Output the [X, Y] coordinate of the center of the cell containing the given text.  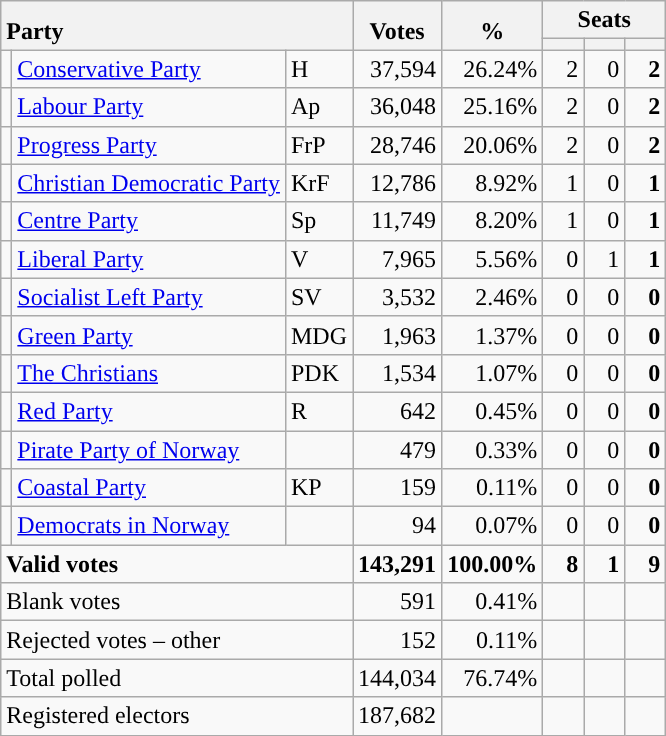
100.00% [492, 564]
Christian Democratic Party [149, 183]
SV [318, 297]
144,034 [398, 678]
MDG [318, 335]
0.07% [492, 526]
0.33% [492, 449]
Valid votes [177, 564]
642 [398, 411]
25.16% [492, 107]
26.24% [492, 69]
1.37% [492, 335]
37,594 [398, 69]
The Christians [149, 373]
Labour Party [149, 107]
V [318, 259]
143,291 [398, 564]
8 [564, 564]
12,786 [398, 183]
R [318, 411]
1.07% [492, 373]
36,048 [398, 107]
0.41% [492, 602]
9 [646, 564]
Registered electors [177, 716]
479 [398, 449]
FrP [318, 145]
187,682 [398, 716]
94 [398, 526]
KrF [318, 183]
1,963 [398, 335]
KP [318, 488]
591 [398, 602]
Centre Party [149, 221]
H [318, 69]
% [492, 26]
Progress Party [149, 145]
0.45% [492, 411]
1,534 [398, 373]
159 [398, 488]
5.56% [492, 259]
Total polled [177, 678]
Ap [318, 107]
20.06% [492, 145]
Democrats in Norway [149, 526]
8.20% [492, 221]
8.92% [492, 183]
3,532 [398, 297]
11,749 [398, 221]
152 [398, 640]
PDK [318, 373]
Socialist Left Party [149, 297]
Conservative Party [149, 69]
2.46% [492, 297]
Rejected votes – other [177, 640]
76.74% [492, 678]
Blank votes [177, 602]
Party [177, 26]
Coastal Party [149, 488]
28,746 [398, 145]
Votes [398, 26]
Sp [318, 221]
Green Party [149, 335]
Liberal Party [149, 259]
Pirate Party of Norway [149, 449]
Seats [604, 20]
Red Party [149, 411]
7,965 [398, 259]
